Detect which cell encompasses the target text, then output its (X, Y) center coordinate. 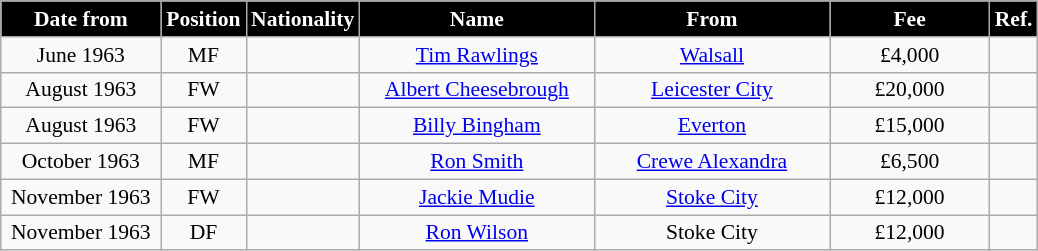
Billy Bingham (476, 126)
Position (204, 19)
£4,000 (910, 55)
Nationality (302, 19)
Albert Cheesebrough (476, 90)
DF (204, 233)
Leicester City (712, 90)
From (712, 19)
Walsall (712, 55)
Ron Wilson (476, 233)
June 1963 (81, 55)
Everton (712, 126)
£20,000 (910, 90)
Fee (910, 19)
October 1963 (81, 162)
Tim Rawlings (476, 55)
Ref. (1014, 19)
Jackie Mudie (476, 197)
Ron Smith (476, 162)
£15,000 (910, 126)
£6,500 (910, 162)
Date from (81, 19)
Name (476, 19)
Crewe Alexandra (712, 162)
